For the text-containing cell, return its midpoint in (x, y) coordinate format. 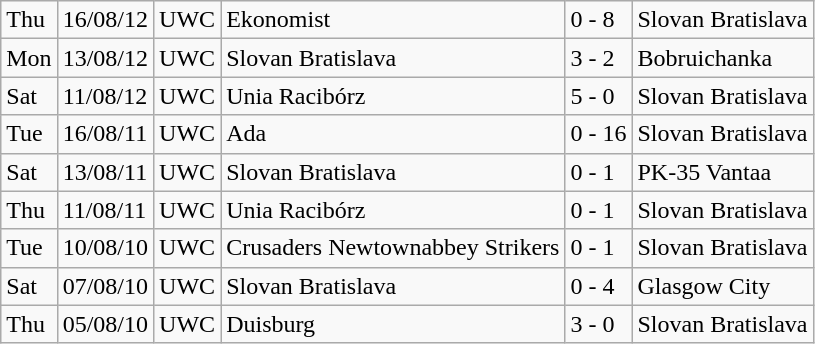
Ekonomist (393, 20)
16/08/12 (105, 20)
05/08/10 (105, 324)
11/08/11 (105, 210)
Mon (29, 58)
Glasgow City (722, 286)
0 - 8 (598, 20)
5 - 0 (598, 96)
0 - 4 (598, 286)
0 - 16 (598, 134)
PK-35 Vantaa (722, 172)
07/08/10 (105, 286)
Crusaders Newtownabbey Strikers (393, 248)
13/08/12 (105, 58)
Duisburg (393, 324)
3 - 0 (598, 324)
13/08/11 (105, 172)
16/08/11 (105, 134)
11/08/12 (105, 96)
10/08/10 (105, 248)
3 - 2 (598, 58)
Bobruichanka (722, 58)
Ada (393, 134)
